Return the (X, Y) coordinate for the center point of the cell that contains the specified text.  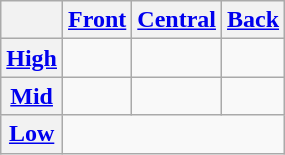
Low (32, 134)
Front (98, 20)
Central (177, 20)
Back (254, 20)
Mid (32, 96)
High (32, 58)
